Extract the (X, Y) coordinate from the center of the cell holding the provided text.  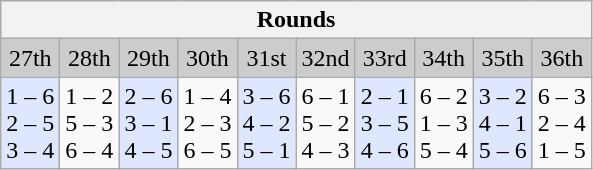
1 – 25 – 36 – 4 (90, 123)
Rounds (296, 20)
28th (90, 58)
6 – 32 – 41 – 5 (562, 123)
34th (444, 58)
36th (562, 58)
33rd (384, 58)
35th (502, 58)
31st (266, 58)
1 – 62 – 53 – 4 (30, 123)
3 – 24 – 15 – 6 (502, 123)
29th (148, 58)
2 – 63 – 14 – 5 (148, 123)
1 – 42 – 36 – 5 (208, 123)
6 – 15 – 24 – 3 (326, 123)
30th (208, 58)
6 – 21 – 35 – 4 (444, 123)
3 – 64 – 25 – 1 (266, 123)
27th (30, 58)
2 – 13 – 54 – 6 (384, 123)
32nd (326, 58)
